Return (X, Y) of the center of cell containing provided text 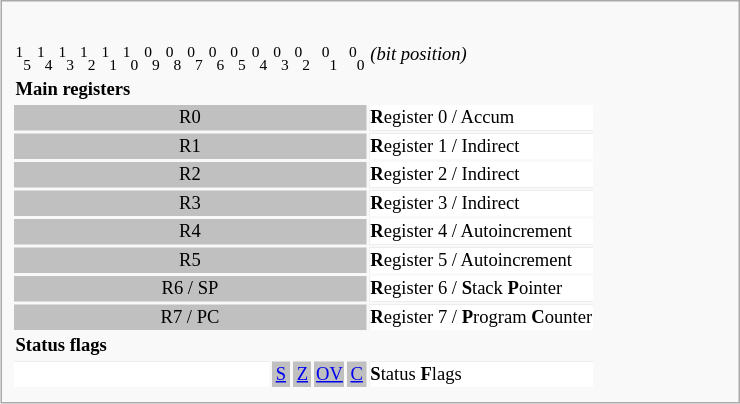
Main registers (304, 90)
R2 (190, 176)
12 (87, 58)
R3 (190, 204)
Register 3 / Indirect (482, 204)
Register 0 / Accum (482, 119)
S (281, 375)
14 (44, 58)
07 (195, 58)
08 (173, 58)
10 (130, 58)
R1 (190, 147)
02 (302, 58)
Register 7 / Program Counter (482, 318)
R7 / PC (190, 318)
15 (23, 58)
04 (259, 58)
Register 5 / Autoincrement (482, 261)
Register 1 / Indirect (482, 147)
Register 4 / Autoincrement (482, 233)
01 (330, 58)
R6 / SP (190, 290)
C (356, 375)
R0 (190, 119)
05 (238, 58)
(bit position) (482, 58)
R5 (190, 261)
13 (66, 58)
Register 6 / Stack Pointer (482, 290)
Status Flags (482, 375)
00 (356, 58)
03 (281, 58)
OV (330, 375)
Status flags (304, 347)
Z (302, 375)
Register 2 / Indirect (482, 176)
06 (216, 58)
R4 (190, 233)
09 (152, 58)
11 (109, 58)
